Output the (X, Y) coordinate of the center of the cell containing the given text.  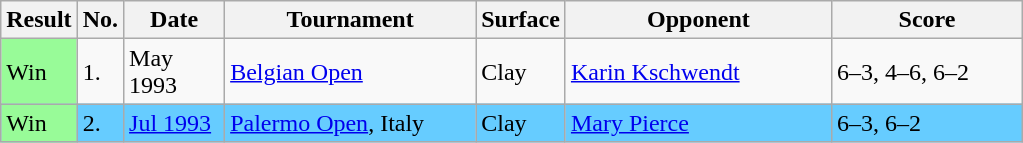
Score (926, 20)
Palermo Open, Italy (350, 123)
Mary Pierce (698, 123)
6–3, 4–6, 6–2 (926, 72)
Jul 1993 (174, 123)
Date (174, 20)
6–3, 6–2 (926, 123)
Tournament (350, 20)
Karin Kschwendt (698, 72)
Result (39, 20)
May 1993 (174, 72)
2. (100, 123)
Opponent (698, 20)
No. (100, 20)
1. (100, 72)
Belgian Open (350, 72)
Surface (521, 20)
